Locate the cell with the specified text and output its (x, y) center coordinate. 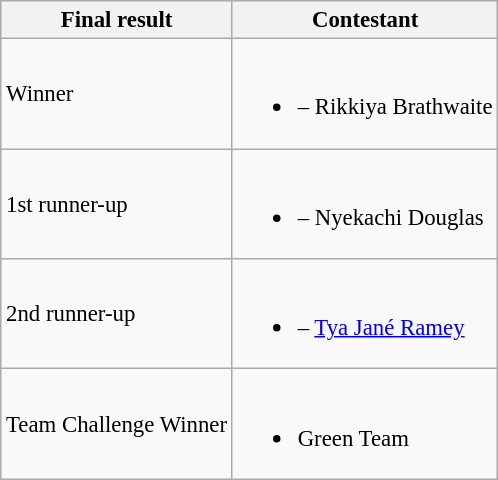
Winner (117, 94)
2nd runner-up (117, 314)
Green Team (364, 424)
Final result (117, 20)
Team Challenge Winner (117, 424)
– Nyekachi Douglas (364, 204)
1st runner-up (117, 204)
Contestant (364, 20)
– Tya Jané Ramey (364, 314)
– Rikkiya Brathwaite (364, 94)
